From the cell containing the given text, extract its center point as (X, Y) coordinate. 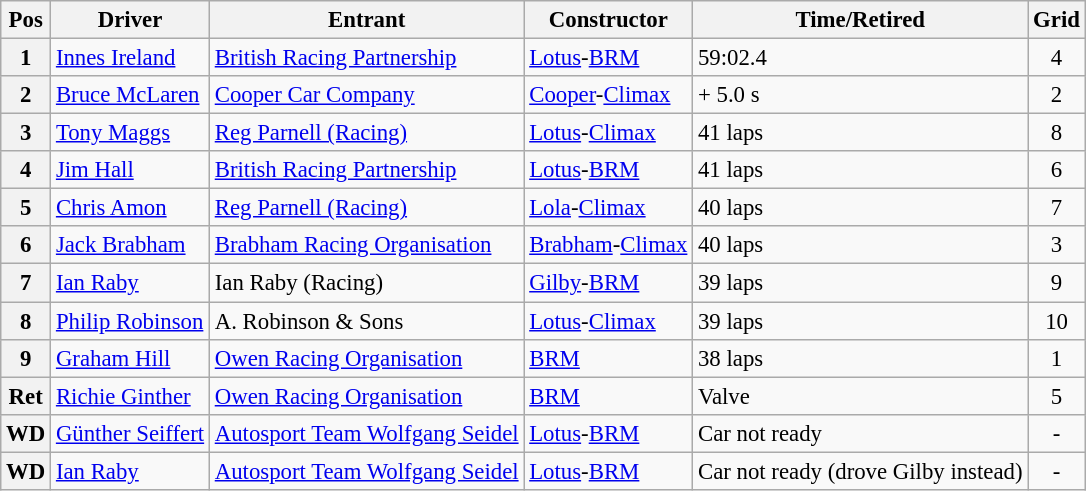
Ret (26, 396)
Car not ready (drove Gilby instead) (860, 471)
Valve (860, 396)
10 (1056, 321)
Günther Seiffert (130, 433)
+ 5.0 s (860, 95)
Richie Ginther (130, 396)
Brabham-Climax (608, 245)
Driver (130, 20)
Philip Robinson (130, 321)
A. Robinson & Sons (366, 321)
Pos (26, 20)
Time/Retired (860, 20)
Gilby-BRM (608, 283)
Jim Hall (130, 170)
Lola-Climax (608, 208)
Ian Raby (Racing) (366, 283)
38 laps (860, 358)
Graham Hill (130, 358)
Constructor (608, 20)
Cooper-Climax (608, 95)
Cooper Car Company (366, 95)
Car not ready (860, 433)
59:02.4 (860, 58)
Chris Amon (130, 208)
Grid (1056, 20)
Bruce McLaren (130, 95)
Entrant (366, 20)
Tony Maggs (130, 133)
Innes Ireland (130, 58)
Jack Brabham (130, 245)
Brabham Racing Organisation (366, 245)
